Return the [x, y] coordinate for the center point of the cell that contains the specified text.  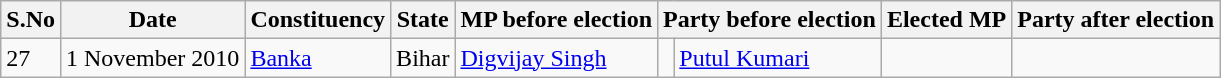
Constituency [318, 20]
27 [31, 58]
Party before election [770, 20]
Date [152, 20]
State [423, 20]
Digvijay Singh [556, 58]
Party after election [1116, 20]
Bihar [423, 58]
Elected MP [946, 20]
S.No [31, 20]
Banka [318, 58]
Putul Kumari [778, 58]
1 November 2010 [152, 58]
MP before election [556, 20]
